Provide the (X, Y) coordinate of the cell's center where the given text is located.  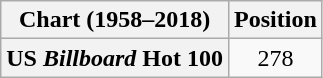
Chart (1958–2018) (115, 20)
278 (276, 58)
US Billboard Hot 100 (115, 58)
Position (276, 20)
